Scan for the cell matching the given text and deliver its [X, Y] coordinate at center. 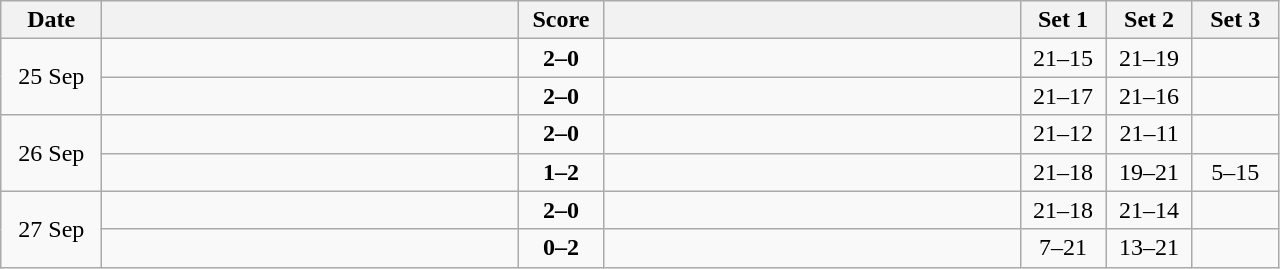
Set 2 [1149, 20]
Set 1 [1063, 20]
7–21 [1063, 248]
21–19 [1149, 58]
19–21 [1149, 172]
Score [561, 20]
Set 3 [1235, 20]
21–15 [1063, 58]
0–2 [561, 248]
21–14 [1149, 210]
13–21 [1149, 248]
21–12 [1063, 134]
21–16 [1149, 96]
27 Sep [52, 229]
25 Sep [52, 77]
5–15 [1235, 172]
Date [52, 20]
26 Sep [52, 153]
21–11 [1149, 134]
21–17 [1063, 96]
1–2 [561, 172]
